Extract the [x, y] coordinate from the center of the cell holding the provided text.  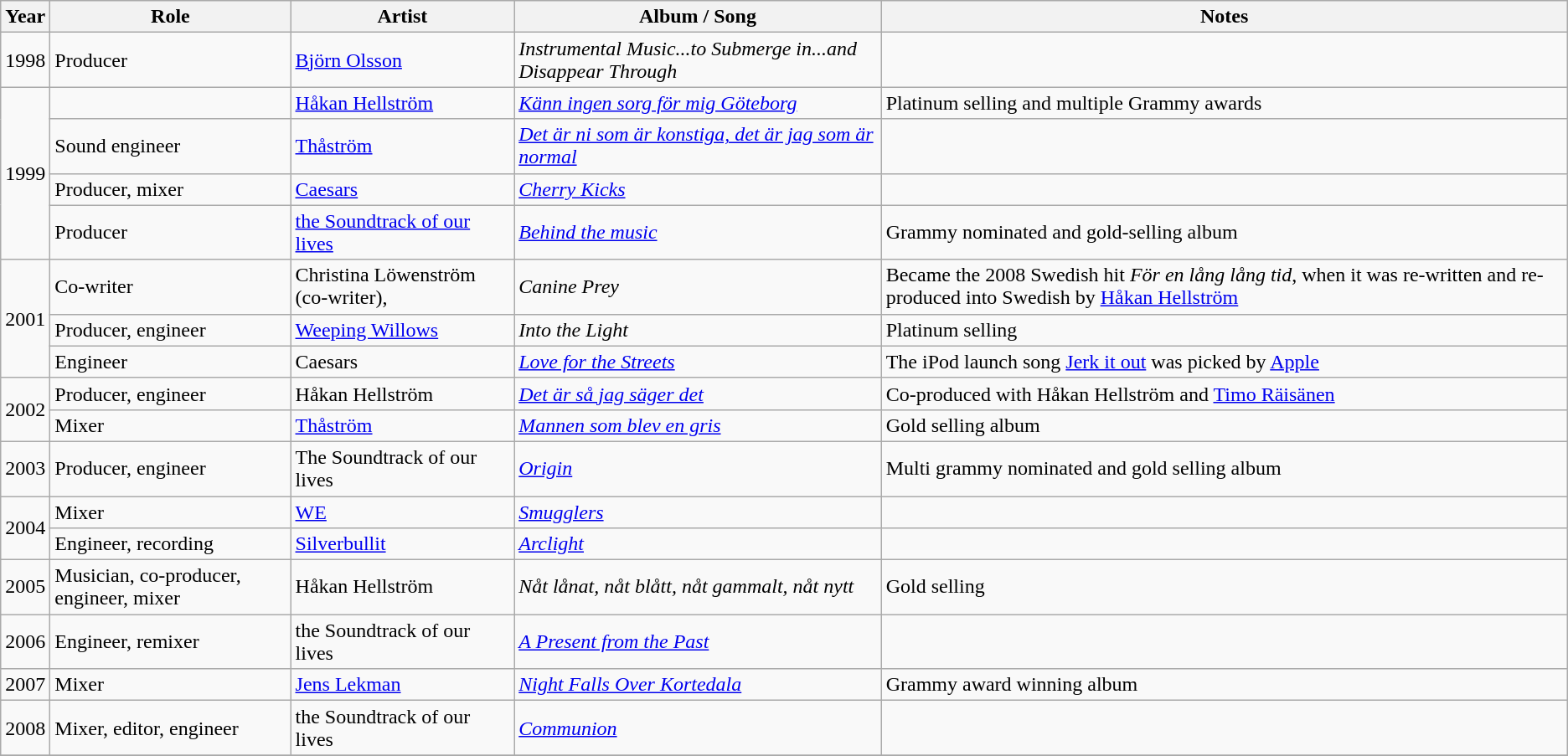
Arclight [698, 544]
Grammy nominated and gold-selling album [1225, 233]
2004 [25, 527]
Musician, co-producer, engineer, mixer [171, 588]
Instrumental Music...to Submerge in...and Disappear Through [698, 60]
Cherry Kicks [698, 189]
Became the 2008 Swedish hit För en lång lång tid, when it was re-written and re-produced into Swedish by Håkan Hellström [1225, 286]
2006 [25, 641]
Mixer, editor, engineer [171, 728]
Känn ingen sorg för mig Göteborg [698, 103]
Love for the Streets [698, 362]
2005 [25, 588]
The iPod launch song Jerk it out was picked by Apple [1225, 362]
Behind the music [698, 233]
Gold selling album [1225, 425]
1998 [25, 60]
Nåt lånat, nåt blått, nåt gammalt, nåt nytt [698, 588]
The Soundtrack of our lives [402, 469]
Artist [402, 17]
Night Falls Over Kortedala [698, 685]
Album / Song [698, 17]
2003 [25, 469]
Platinum selling and multiple Grammy awards [1225, 103]
Grammy award winning album [1225, 685]
A Present from the Past [698, 641]
Björn Olsson [402, 60]
Weeping Willows [402, 330]
Mannen som blev en gris [698, 425]
Role [171, 17]
Jens Lekman [402, 685]
1999 [25, 173]
Producer, mixer [171, 189]
Notes [1225, 17]
Gold selling [1225, 588]
WE [402, 512]
Engineer, recording [171, 544]
Co-produced with Håkan Hellström and Timo Räisänen [1225, 393]
Det är så jag säger det [698, 393]
2008 [25, 728]
Det är ni som är konstiga, det är jag som är normal [698, 146]
2001 [25, 318]
Engineer [171, 362]
Platinum selling [1225, 330]
Origin [698, 469]
Year [25, 17]
Smugglers [698, 512]
Multi grammy nominated and gold selling album [1225, 469]
Communion [698, 728]
2002 [25, 409]
Silverbullit [402, 544]
Christina Löwenström (co-writer), [402, 286]
Canine Prey [698, 286]
Into the Light [698, 330]
Sound engineer [171, 146]
Engineer, remixer [171, 641]
2007 [25, 685]
Co-writer [171, 286]
